Determine the [x, y] coordinate at the center of the cell enclosing the given text.  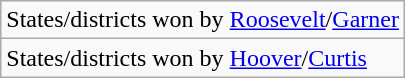
States/districts won by Hoover/Curtis [203, 58]
States/districts won by Roosevelt/Garner [203, 20]
